Return the [X, Y] coordinate for the center point of the cell that contains the specified text.  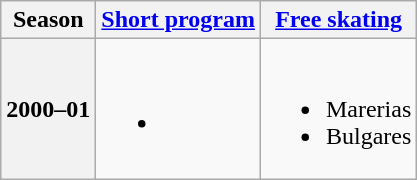
Free skating [338, 20]
Marerias Bulgares [338, 109]
2000–01 [48, 109]
Season [48, 20]
Short program [178, 20]
